Locate the cell with the specified text and output its [X, Y] center coordinate. 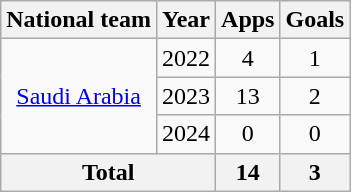
3 [315, 172]
2 [315, 96]
National team [79, 20]
Saudi Arabia [79, 96]
Goals [315, 20]
14 [248, 172]
2022 [186, 58]
4 [248, 58]
Year [186, 20]
1 [315, 58]
Apps [248, 20]
2024 [186, 134]
2023 [186, 96]
Total [108, 172]
13 [248, 96]
